From the cell containing the given text, extract its center point as [X, Y] coordinate. 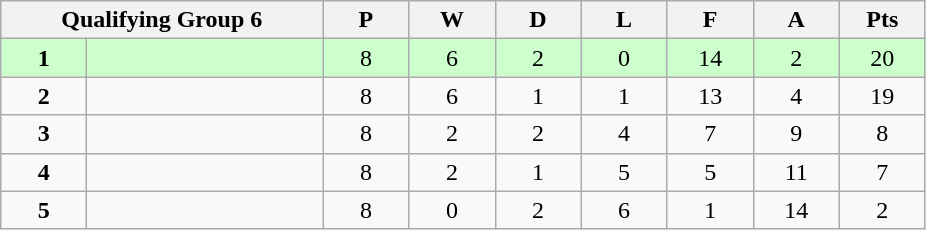
P [366, 20]
D [538, 20]
L [624, 20]
3 [44, 134]
20 [882, 58]
11 [796, 172]
F [710, 20]
A [796, 20]
9 [796, 134]
Qualifying Group 6 [162, 20]
13 [710, 96]
Pts [882, 20]
W [452, 20]
19 [882, 96]
